Detect which cell encompasses the target text, then output its (X, Y) center coordinate. 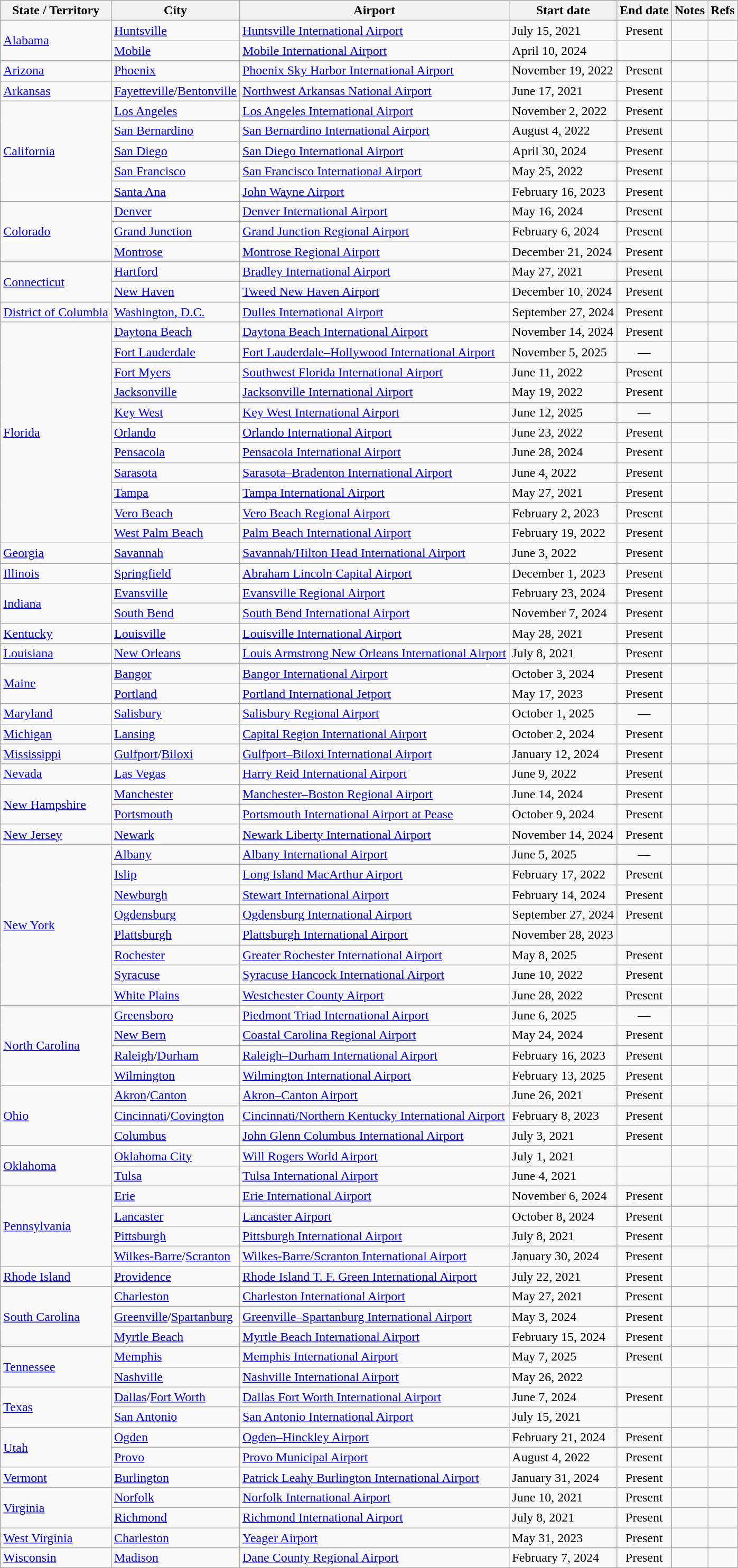
Airport (374, 11)
Wilmington (175, 1075)
June 5, 2025 (563, 854)
May 8, 2025 (563, 955)
Greensboro (175, 1015)
Los Angeles (175, 111)
Evansville (175, 593)
Dane County Regional Airport (374, 1558)
Colorado (56, 231)
Vero Beach Regional Airport (374, 513)
January 30, 2024 (563, 1257)
Westchester County Airport (374, 995)
Columbus (175, 1136)
Greenville–Spartanburg International Airport (374, 1317)
February 7, 2024 (563, 1558)
Newark Liberty International Airport (374, 834)
June 11, 2022 (563, 372)
February 15, 2024 (563, 1337)
February 6, 2024 (563, 231)
April 30, 2024 (563, 151)
San Francisco International Airport (374, 171)
Florida (56, 433)
San Bernardino International Airport (374, 131)
Newark (175, 834)
February 14, 2024 (563, 895)
Patrick Leahy Burlington International Airport (374, 1477)
Wisconsin (56, 1558)
Pensacola (175, 452)
Memphis International Airport (374, 1357)
New Haven (175, 292)
Manchester (175, 794)
Charleston International Airport (374, 1297)
West Virginia (56, 1538)
Gulfport/Biloxi (175, 754)
Raleigh–Durham International Airport (374, 1055)
June 3, 2022 (563, 553)
Richmond International Airport (374, 1517)
Phoenix (175, 71)
July 1, 2021 (563, 1156)
Las Vegas (175, 774)
Rochester (175, 955)
Nashville (175, 1377)
Bangor International Airport (374, 674)
San Diego International Airport (374, 151)
John Wayne Airport (374, 191)
Palm Beach International Airport (374, 533)
Tulsa (175, 1176)
Richmond (175, 1517)
Mobile International Airport (374, 51)
Norfolk (175, 1497)
Syracuse (175, 975)
Madison (175, 1558)
New Hampshire (56, 804)
Manchester–Boston Regional Airport (374, 794)
Daytona Beach International Airport (374, 332)
Rhode Island (56, 1277)
Montrose (175, 252)
Indiana (56, 603)
Pensacola International Airport (374, 452)
Stewart International Airport (374, 895)
Ogden–Hinckley Airport (374, 1437)
Mobile (175, 51)
Islip (175, 874)
May 26, 2022 (563, 1377)
Akron/Canton (175, 1095)
January 31, 2024 (563, 1477)
Phoenix Sky Harbor International Airport (374, 71)
Ohio (56, 1116)
Notes (689, 11)
June 14, 2024 (563, 794)
November 2, 2022 (563, 111)
Huntsville (175, 31)
Alabama (56, 41)
June 12, 2025 (563, 412)
Lansing (175, 734)
Sarasota–Bradenton International Airport (374, 473)
Vero Beach (175, 513)
Salisbury Regional Airport (374, 714)
Michigan (56, 734)
Fort Myers (175, 372)
October 1, 2025 (563, 714)
Arkansas (56, 91)
Wilkes-Barre/Scranton (175, 1257)
Myrtle Beach (175, 1337)
Myrtle Beach International Airport (374, 1337)
November 19, 2022 (563, 71)
February 13, 2025 (563, 1075)
Norfolk International Airport (374, 1497)
February 8, 2023 (563, 1116)
Santa Ana (175, 191)
Pittsburgh International Airport (374, 1236)
New Orleans (175, 654)
Salisbury (175, 714)
May 3, 2024 (563, 1317)
Dallas Fort Worth International Airport (374, 1397)
South Carolina (56, 1317)
Mississippi (56, 754)
Yeager Airport (374, 1538)
June 23, 2022 (563, 432)
Fort Lauderdale (175, 352)
Burlington (175, 1477)
Provo (175, 1457)
Piedmont Triad International Airport (374, 1015)
October 2, 2024 (563, 734)
Connecticut (56, 282)
San Bernardino (175, 131)
Sarasota (175, 473)
Portland (175, 694)
Los Angeles International Airport (374, 111)
Grand Junction Regional Airport (374, 231)
Abraham Lincoln Capital Airport (374, 573)
Syracuse Hancock International Airport (374, 975)
Greater Rochester International Airport (374, 955)
October 9, 2024 (563, 814)
Grand Junction (175, 231)
West Palm Beach (175, 533)
Oklahoma City (175, 1156)
June 7, 2024 (563, 1397)
District of Columbia (56, 312)
Refs (723, 11)
Fayetteville/Bentonville (175, 91)
November 6, 2024 (563, 1196)
South Bend (175, 613)
San Antonio International Airport (374, 1417)
Rhode Island T. F. Green International Airport (374, 1277)
June 10, 2022 (563, 975)
City (175, 11)
White Plains (175, 995)
May 31, 2023 (563, 1538)
July 3, 2021 (563, 1136)
Tennessee (56, 1367)
June 26, 2021 (563, 1095)
State / Territory (56, 11)
Erie International Airport (374, 1196)
Tampa (175, 493)
Ogden (175, 1437)
Albany (175, 854)
Coastal Carolina Regional Airport (374, 1035)
Plattsburgh International Airport (374, 935)
December 10, 2024 (563, 292)
Pennsylvania (56, 1226)
Wilkes-Barre/Scranton International Airport (374, 1257)
Georgia (56, 553)
New Bern (175, 1035)
New Jersey (56, 834)
Capital Region International Airport (374, 734)
Daytona Beach (175, 332)
Long Island MacArthur Airport (374, 874)
October 8, 2024 (563, 1216)
May 19, 2022 (563, 392)
Akron–Canton Airport (374, 1095)
San Antonio (175, 1417)
Southwest Florida International Airport (374, 372)
November 7, 2024 (563, 613)
Oklahoma (56, 1166)
June 17, 2021 (563, 91)
May 25, 2022 (563, 171)
Louisville (175, 634)
Hartford (175, 272)
Savannah/Hilton Head International Airport (374, 553)
Lancaster Airport (374, 1216)
May 16, 2024 (563, 211)
December 1, 2023 (563, 573)
Maryland (56, 714)
Savannah (175, 553)
Tampa International Airport (374, 493)
Provo Municipal Airport (374, 1457)
Ogdensburg (175, 915)
Tulsa International Airport (374, 1176)
Louis Armstrong New Orleans International Airport (374, 654)
Portland International Jetport (374, 694)
November 5, 2025 (563, 352)
Nashville International Airport (374, 1377)
Huntsville International Airport (374, 31)
February 17, 2022 (563, 874)
Portsmouth (175, 814)
California (56, 151)
Maine (56, 684)
End date (644, 11)
December 21, 2024 (563, 252)
Pittsburgh (175, 1236)
Nevada (56, 774)
May 17, 2023 (563, 694)
Ogdensburg International Airport (374, 915)
Newburgh (175, 895)
Evansville Regional Airport (374, 593)
Harry Reid International Airport (374, 774)
Tweed New Haven Airport (374, 292)
Key West International Airport (374, 412)
Virginia (56, 1507)
Lancaster (175, 1216)
Arizona (56, 71)
May 24, 2024 (563, 1035)
June 9, 2022 (563, 774)
June 28, 2022 (563, 995)
January 12, 2024 (563, 754)
Memphis (175, 1357)
Louisiana (56, 654)
June 4, 2021 (563, 1176)
February 23, 2024 (563, 593)
Utah (56, 1447)
Orlando (175, 432)
June 6, 2025 (563, 1015)
Montrose Regional Airport (374, 252)
Orlando International Airport (374, 432)
Denver International Airport (374, 211)
February 19, 2022 (563, 533)
Kentucky (56, 634)
May 28, 2021 (563, 634)
Albany International Airport (374, 854)
June 28, 2024 (563, 452)
April 10, 2024 (563, 51)
Vermont (56, 1477)
San Diego (175, 151)
Fort Lauderdale–Hollywood International Airport (374, 352)
Northwest Arkansas National Airport (374, 91)
Springfield (175, 573)
Texas (56, 1407)
North Carolina (56, 1045)
Illinois (56, 573)
November 28, 2023 (563, 935)
May 7, 2025 (563, 1357)
Key West (175, 412)
Greenville/Spartanburg (175, 1317)
Plattsburgh (175, 935)
John Glenn Columbus International Airport (374, 1136)
Bangor (175, 674)
Erie (175, 1196)
February 21, 2024 (563, 1437)
July 22, 2021 (563, 1277)
February 2, 2023 (563, 513)
Will Rogers World Airport (374, 1156)
Washington, D.C. (175, 312)
Portsmouth International Airport at Pease (374, 814)
Dallas/Fort Worth (175, 1397)
San Francisco (175, 171)
October 3, 2024 (563, 674)
Denver (175, 211)
Bradley International Airport (374, 272)
Jacksonville (175, 392)
Start date (563, 11)
Gulfport–Biloxi International Airport (374, 754)
June 4, 2022 (563, 473)
Wilmington International Airport (374, 1075)
Jacksonville International Airport (374, 392)
New York (56, 924)
Cincinnati/Covington (175, 1116)
Dulles International Airport (374, 312)
Louisville International Airport (374, 634)
South Bend International Airport (374, 613)
Providence (175, 1277)
Cincinnati/Northern Kentucky International Airport (374, 1116)
June 10, 2021 (563, 1497)
Raleigh/Durham (175, 1055)
